Pinpoint the cell where the given text exists, returning its (x, y) midpoint coordinate. 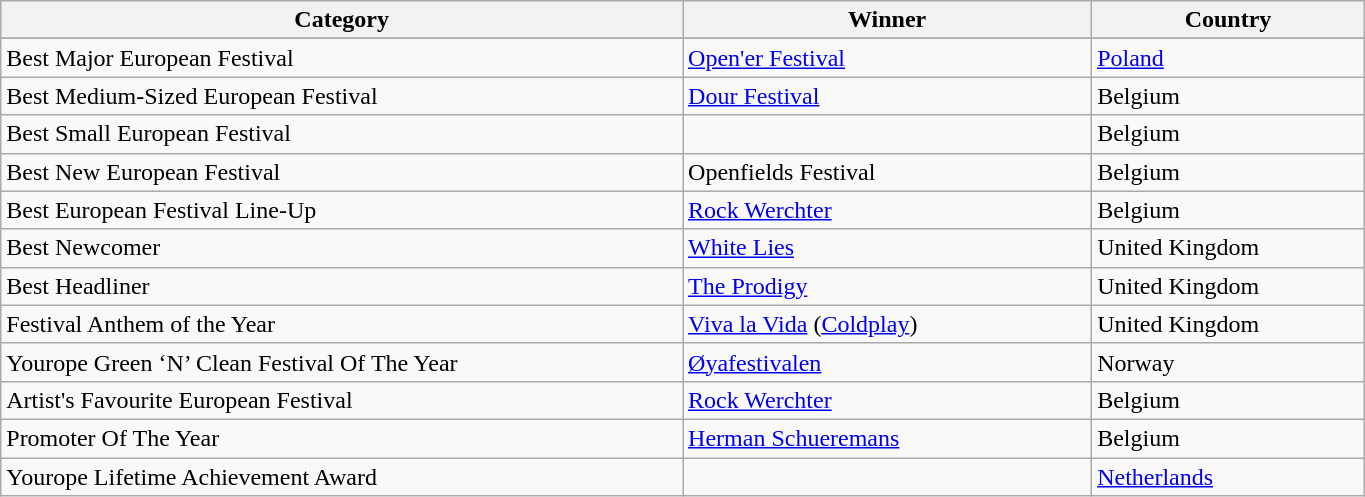
Best Medium-Sized European Festival (342, 96)
Yourope Green ‘N’ Clean Festival Of The Year (342, 362)
White Lies (888, 248)
Promoter Of The Year (342, 438)
Country (1228, 20)
Best Small European Festival (342, 134)
Best Major European Festival (342, 58)
Norway (1228, 362)
Best European Festival Line-Up (342, 210)
Yourope Lifetime Achievement Award (342, 477)
Dour Festival (888, 96)
Netherlands (1228, 477)
Viva la Vida (Coldplay) (888, 324)
Openfields Festival (888, 172)
Herman Schueremans (888, 438)
Open'er Festival (888, 58)
Best New European Festival (342, 172)
Winner (888, 20)
The Prodigy (888, 286)
Festival Anthem of the Year (342, 324)
Poland (1228, 58)
Øyafestivalen (888, 362)
Best Newcomer (342, 248)
Category (342, 20)
Best Headliner (342, 286)
Artist's Favourite European Festival (342, 400)
